Output the (X, Y) coordinate of the center of the cell containing the given text.  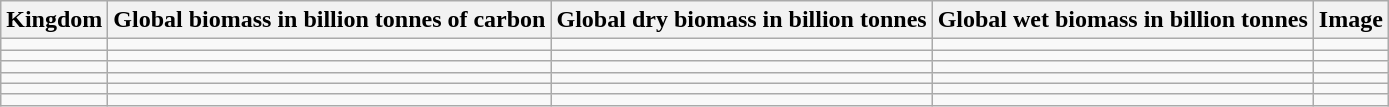
Image (1350, 20)
Global wet biomass in billion tonnes (1122, 20)
Global dry biomass in billion tonnes (742, 20)
Global biomass in billion tonnes of carbon (330, 20)
Kingdom (54, 20)
